For the text-containing cell, return its midpoint in [X, Y] coordinate format. 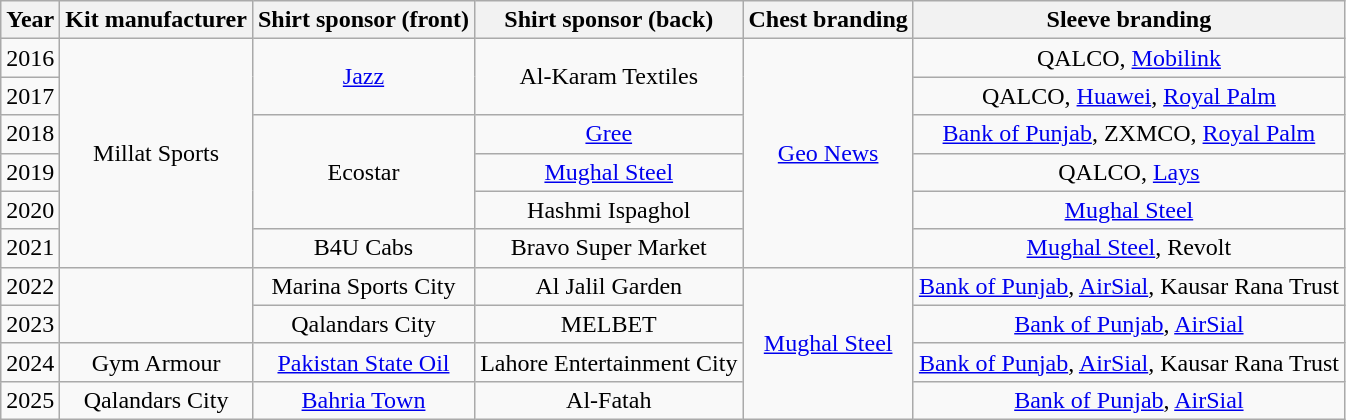
Jazz [363, 77]
Bank of Punjab, ZXMCO, Royal Palm [1128, 134]
2025 [30, 400]
Geo News [828, 153]
Pakistan State Oil [363, 362]
Sleeve branding [1128, 20]
Gym Armour [156, 362]
2017 [30, 96]
QALCO, Huawei, Royal Palm [1128, 96]
Hashmi Ispaghol [609, 210]
Bravo Super Market [609, 248]
2023 [30, 324]
2019 [30, 172]
Kit manufacturer [156, 20]
QALCO, Lays [1128, 172]
Shirt sponsor (front) [363, 20]
Lahore Entertainment City [609, 362]
Ecostar [363, 172]
Year [30, 20]
Millat Sports [156, 153]
Marina Sports City [363, 286]
2022 [30, 286]
Chest branding [828, 20]
Al-Fatah [609, 400]
MELBET [609, 324]
Shirt sponsor (back) [609, 20]
Mughal Steel, Revolt [1128, 248]
2018 [30, 134]
QALCO, Mobilink [1128, 58]
Gree [609, 134]
2020 [30, 210]
2016 [30, 58]
2021 [30, 248]
Bahria Town [363, 400]
B4U Cabs [363, 248]
Al Jalil Garden [609, 286]
2024 [30, 362]
Al-Karam Textiles [609, 77]
